Determine the [X, Y] coordinate at the center of the cell enclosing the given text.  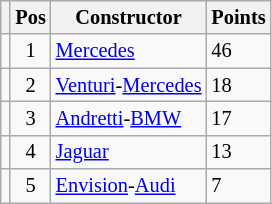
Mercedes [129, 51]
Pos [30, 17]
4 [30, 152]
Andretti-BMW [129, 118]
7 [238, 186]
Points [238, 17]
3 [30, 118]
1 [30, 51]
2 [30, 85]
17 [238, 118]
Venturi-Mercedes [129, 85]
Jaguar [129, 152]
13 [238, 152]
5 [30, 186]
Constructor [129, 17]
46 [238, 51]
Envision-Audi [129, 186]
18 [238, 85]
